Extract the (x, y) coordinate from the center of the cell holding the provided text.  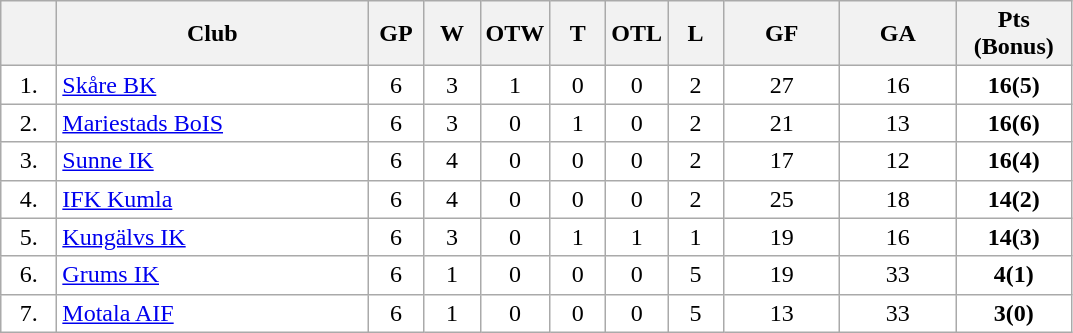
1. (29, 85)
GA (898, 34)
16(4) (1014, 161)
3(0) (1014, 313)
12 (898, 161)
27 (782, 85)
L (696, 34)
3. (29, 161)
Kungälvs IK (212, 237)
6. (29, 275)
2. (29, 123)
Mariestads BoIS (212, 123)
Skåre BK (212, 85)
4. (29, 199)
7. (29, 313)
5. (29, 237)
W (452, 34)
GF (782, 34)
4(1) (1014, 275)
OTL (637, 34)
IFK Kumla (212, 199)
17 (782, 161)
14(3) (1014, 237)
21 (782, 123)
Motala AIF (212, 313)
Club (212, 34)
16(6) (1014, 123)
14(2) (1014, 199)
OTW (515, 34)
Pts (Bonus) (1014, 34)
GP (396, 34)
Grums IK (212, 275)
18 (898, 199)
25 (782, 199)
T (578, 34)
16(5) (1014, 85)
Sunne IK (212, 161)
